Detect which cell encompasses the target text, then output its [X, Y] center coordinate. 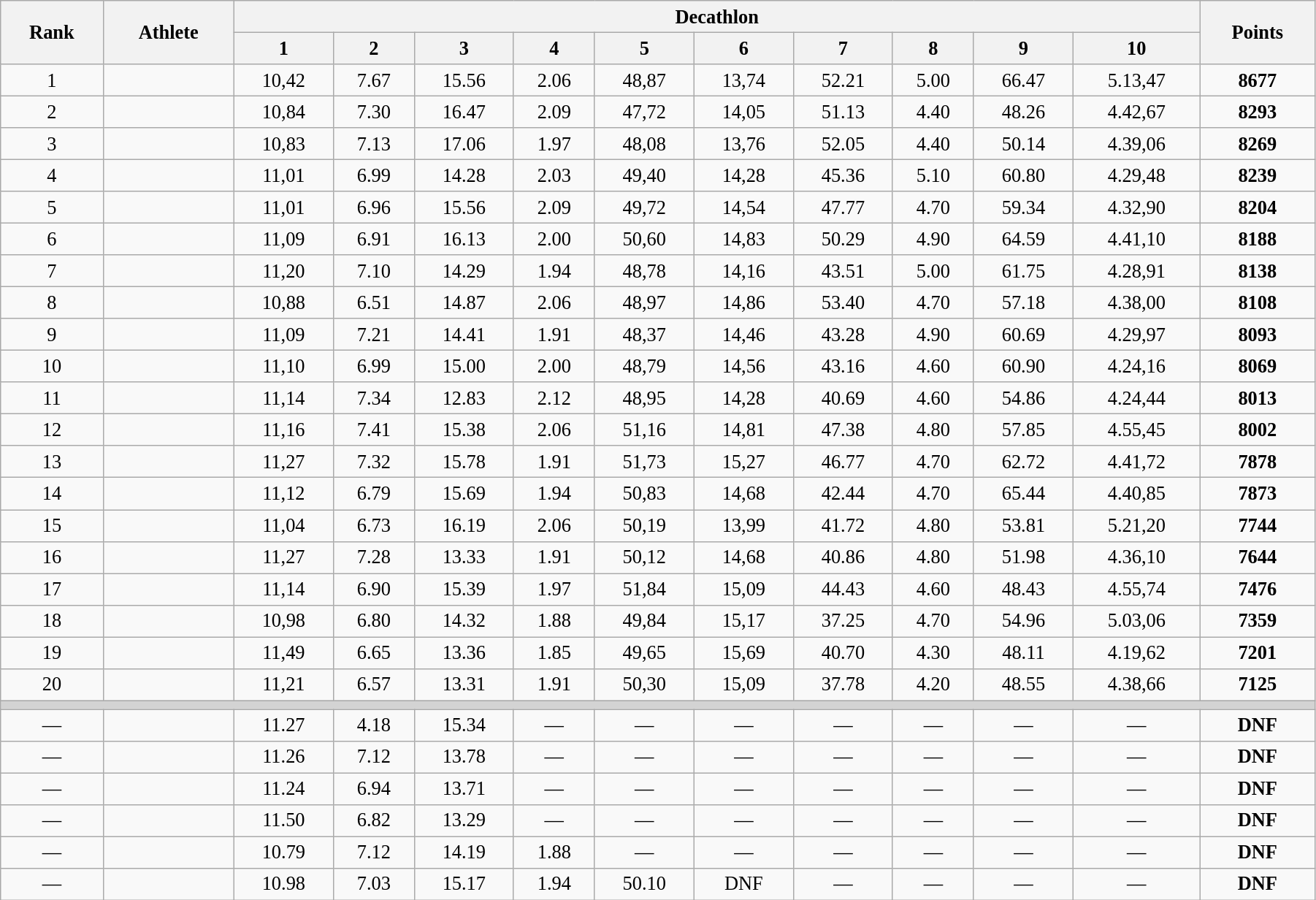
7.32 [374, 462]
40.69 [843, 398]
18 [52, 621]
14,81 [743, 430]
8204 [1258, 207]
60.69 [1023, 335]
48,95 [644, 398]
43.51 [843, 271]
41.72 [843, 525]
16.19 [464, 525]
4.24,16 [1136, 366]
10.98 [283, 884]
14.28 [464, 175]
19 [52, 652]
8108 [1258, 302]
16.13 [464, 239]
47.38 [843, 430]
20 [52, 684]
54.86 [1023, 398]
14,05 [743, 112]
14,83 [743, 239]
49,72 [644, 207]
50,12 [644, 557]
11,20 [283, 271]
2.12 [554, 398]
51,16 [644, 430]
6.65 [374, 652]
57.18 [1023, 302]
53.40 [843, 302]
16.47 [464, 112]
Rank [52, 32]
4.55,74 [1136, 589]
13.29 [464, 820]
51.98 [1023, 557]
50.29 [843, 239]
66.47 [1023, 80]
48,08 [644, 144]
48.43 [1023, 589]
14.19 [464, 853]
4.32,90 [1136, 207]
2.03 [554, 175]
13,99 [743, 525]
13,74 [743, 80]
48.26 [1023, 112]
11,04 [283, 525]
4.29,48 [1136, 175]
13.33 [464, 557]
62.72 [1023, 462]
15,69 [743, 652]
11,16 [283, 430]
7476 [1258, 589]
47,72 [644, 112]
7878 [1258, 462]
14.32 [464, 621]
15.17 [464, 884]
15,17 [743, 621]
48.55 [1023, 684]
54.96 [1023, 621]
17 [52, 589]
4.38,66 [1136, 684]
14,16 [743, 271]
11,12 [283, 494]
11.50 [283, 820]
15.38 [464, 430]
50,30 [644, 684]
Athlete [168, 32]
7.21 [374, 335]
Points [1258, 32]
48,78 [644, 271]
4.41,72 [1136, 462]
45.36 [843, 175]
4.55,45 [1136, 430]
12 [52, 430]
11 [52, 398]
1.85 [554, 652]
4.41,10 [1136, 239]
6.51 [374, 302]
4.19,62 [1136, 652]
15.78 [464, 462]
53.81 [1023, 525]
14,46 [743, 335]
7.30 [374, 112]
52.21 [843, 80]
60.90 [1023, 366]
15,27 [743, 462]
46.77 [843, 462]
60.80 [1023, 175]
6.91 [374, 239]
15.39 [464, 589]
10,42 [283, 80]
4.39,06 [1136, 144]
4.18 [374, 725]
4.36,10 [1136, 557]
48,97 [644, 302]
7644 [1258, 557]
14,86 [743, 302]
49,84 [644, 621]
51.13 [843, 112]
10,88 [283, 302]
40.86 [843, 557]
11.24 [283, 789]
Decathlon [717, 16]
8138 [1258, 271]
11.26 [283, 757]
10,98 [283, 621]
50,83 [644, 494]
5.10 [933, 175]
15 [52, 525]
7.41 [374, 430]
8293 [1258, 112]
7359 [1258, 621]
15.00 [464, 366]
8093 [1258, 335]
61.75 [1023, 271]
50.14 [1023, 144]
6.90 [374, 589]
7.34 [374, 398]
8069 [1258, 366]
7.10 [374, 271]
48,79 [644, 366]
7.13 [374, 144]
13,76 [743, 144]
50,19 [644, 525]
7125 [1258, 684]
59.34 [1023, 207]
4.40,85 [1136, 494]
4.38,00 [1136, 302]
4.20 [933, 684]
8013 [1258, 398]
6.96 [374, 207]
4.29,97 [1136, 335]
10.79 [283, 853]
14.87 [464, 302]
6.73 [374, 525]
43.16 [843, 366]
40.70 [843, 652]
11.27 [283, 725]
48,87 [644, 80]
48.11 [1023, 652]
37.25 [843, 621]
4.42,67 [1136, 112]
49,65 [644, 652]
17.06 [464, 144]
8677 [1258, 80]
6.79 [374, 494]
64.59 [1023, 239]
49,40 [644, 175]
6.82 [374, 820]
4.24,44 [1136, 398]
13.31 [464, 684]
44.43 [843, 589]
65.44 [1023, 494]
15.34 [464, 725]
52.05 [843, 144]
14,56 [743, 366]
6.94 [374, 789]
7.03 [374, 884]
14,54 [743, 207]
57.85 [1023, 430]
42.44 [843, 494]
8002 [1258, 430]
14.41 [464, 335]
43.28 [843, 335]
14.29 [464, 271]
13.71 [464, 789]
10,84 [283, 112]
48,37 [644, 335]
51,73 [644, 462]
7873 [1258, 494]
11,21 [283, 684]
13 [52, 462]
7201 [1258, 652]
15.69 [464, 494]
50,60 [644, 239]
13.78 [464, 757]
10,83 [283, 144]
47.77 [843, 207]
51,84 [644, 589]
37.78 [843, 684]
6.57 [374, 684]
16 [52, 557]
5.03,06 [1136, 621]
7.67 [374, 80]
14 [52, 494]
6.80 [374, 621]
12.83 [464, 398]
7.28 [374, 557]
11,10 [283, 366]
4.28,91 [1136, 271]
8269 [1258, 144]
5.21,20 [1136, 525]
11,49 [283, 652]
4.30 [933, 652]
13.36 [464, 652]
50.10 [644, 884]
8188 [1258, 239]
8239 [1258, 175]
5.13,47 [1136, 80]
7744 [1258, 525]
